Locate the cell with the specified text and output its (X, Y) center coordinate. 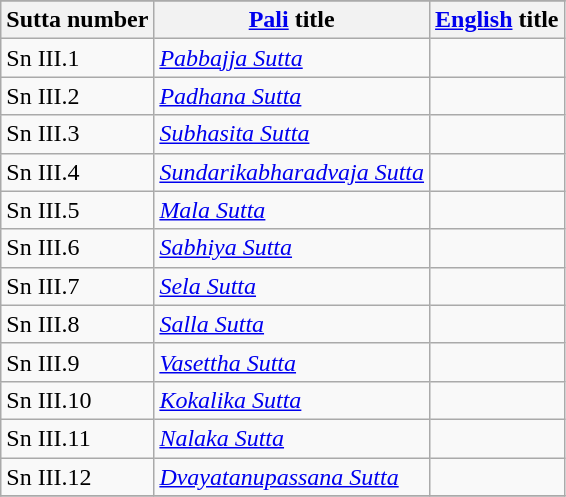
Sn III.1 (78, 58)
Sn III.10 (78, 400)
Sn III.11 (78, 438)
Kokalika Sutta (292, 400)
Sela Sutta (292, 286)
Nalaka Sutta (292, 438)
Sn III.2 (78, 96)
Sn III.3 (78, 134)
Sn III.12 (78, 477)
Sn III.6 (78, 248)
Sabhiya Sutta (292, 248)
Sn III.5 (78, 210)
Padhana Sutta (292, 96)
Sn III.8 (78, 324)
Sutta number (78, 20)
Pali title (292, 20)
Mala Sutta (292, 210)
Sn III.9 (78, 362)
Sn III.4 (78, 172)
Subhasita Sutta (292, 134)
Sundarikabharadvaja Sutta (292, 172)
Pabbajja Sutta (292, 58)
Vasettha Sutta (292, 362)
Salla Sutta (292, 324)
English title (497, 20)
Sn III.7 (78, 286)
Dvayatanupassana Sutta (292, 477)
